From the cell containing the given text, extract its center point as [X, Y] coordinate. 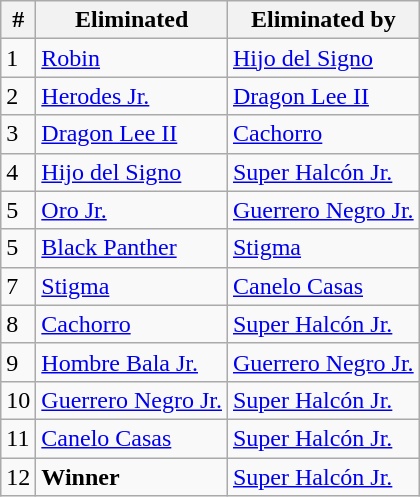
Herodes Jr. [132, 96]
Oro Jr. [132, 210]
7 [18, 286]
8 [18, 324]
Hombre Bala Jr. [132, 362]
12 [18, 477]
11 [18, 438]
Eliminated [132, 20]
# [18, 20]
2 [18, 96]
Black Panther [132, 248]
4 [18, 172]
3 [18, 134]
9 [18, 362]
10 [18, 400]
Robin [132, 58]
1 [18, 58]
Eliminated by [323, 20]
Winner [132, 477]
